Capture the cell that displays the provided text and extract its [X, Y] central coordinate. 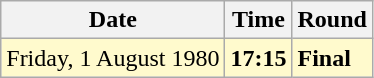
Time [258, 20]
17:15 [258, 58]
Final [332, 58]
Date [113, 20]
Friday, 1 August 1980 [113, 58]
Round [332, 20]
